Search for the cell housing the specified text and yield its (X, Y) center coordinate. 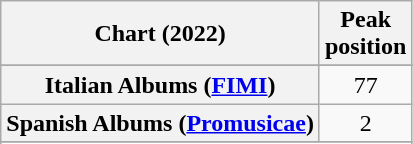
Spanish Albums (Promusicae) (160, 123)
Chart (2022) (160, 34)
77 (365, 85)
Italian Albums (FIMI) (160, 85)
2 (365, 123)
Peakposition (365, 34)
